Determine the (X, Y) coordinate at the center of the cell enclosing the given text.  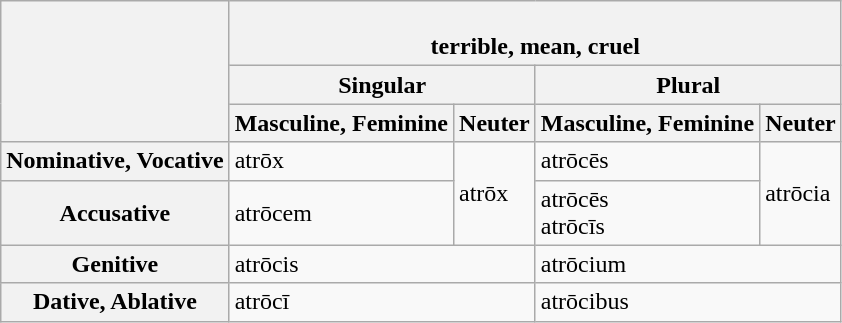
atrōcis (382, 264)
Singular (382, 85)
Plural (688, 85)
atrōcium (688, 264)
atrōcibus (688, 302)
atrōcia (801, 194)
atrōcēs (647, 161)
terrible, mean, cruel (535, 34)
atrōcēsatrōcīs (647, 212)
atrōcī (382, 302)
Accusative (115, 212)
atrōcem (341, 212)
Nominative, Vocative (115, 161)
Genitive (115, 264)
Dative, Ablative (115, 302)
